Provide the (X, Y) coordinate of the cell's center where the given text is located.  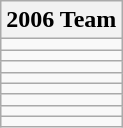
2006 Team (62, 20)
